Provide the [x, y] coordinate of the cell's center where the given text is located.  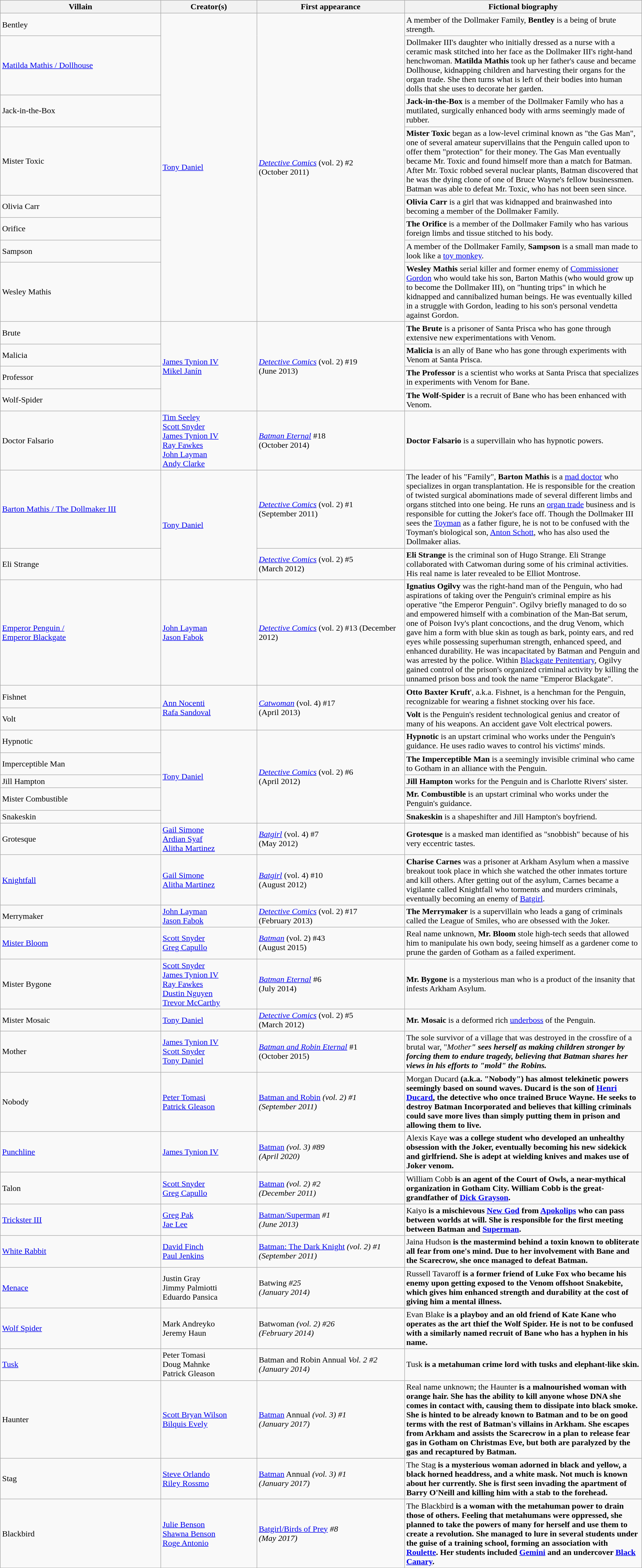
Fishnet [81, 697]
David FinchPaul Jenkins [209, 1251]
Batgirl/Birds of Prey #8(May 2017) [331, 1533]
Batman Eternal #6(July 2014) [331, 984]
Mother [81, 1052]
Otto Baxter Kruft', a.k.a. Fishnet, is a henchman for the Penguin, recognizable for wearing a fishnet stocking over his face. [523, 697]
James Tynion IVScott SnyderTony Daniel [209, 1052]
Olivia Carr [81, 207]
Knightfall [81, 880]
Batman and Robin (vol. 2) #1(September 2011) [331, 1102]
Batman (vol. 3) #89(April 2020) [331, 1152]
Batwoman (vol. 2) #26(February 2014) [331, 1329]
Talon [81, 1188]
James Tynion IVMikel Janín [209, 366]
Mister Combustible [81, 799]
Peter TomasiDoug MahnkePatrick Gleason [209, 1365]
Punchline [81, 1152]
Jill Hampton works for the Penguin and is Charlotte Rivers' sister. [523, 781]
A member of the Dollmaker Family, Sampson is a small man made to look like a toy monkey. [523, 251]
Batman/Superman #1(June 2013) [331, 1220]
Trickster III [81, 1220]
Batgirl (vol. 4) #7(May 2012) [331, 839]
Greg PakJae Lee [209, 1220]
Jack-in-the-Box [81, 111]
Imperceptible Man [81, 764]
Eli Strange [81, 564]
Batman and Robin Eternal #1(October 2015) [331, 1052]
Fictional biography [523, 7]
Batman (vol. 2) #43(August 2015) [331, 943]
Malicia [81, 355]
Batman: The Dark Knight (vol. 2) #1(September 2011) [331, 1251]
Mark AndreykoJeremy Haun [209, 1329]
The Imperceptible Man is a seemingly invisible criminal who came to Gotham in an alliance with the Penguin. [523, 764]
A member of the Dollmaker Family, Bentley is a being of brute strength. [523, 25]
Detective Comics (vol. 2) #17(February 2013) [331, 916]
Matilda Mathis / Dollhouse [81, 65]
Mister Toxic [81, 161]
The Orifice is a member of the Dollmaker Family who has various foreign limbs and tissue stitched to his body. [523, 229]
The Brute is a prisoner of Santa Prisca who has gone through extensive new experimentations with Venom. [523, 333]
Detective Comics (vol. 2) #1(September 2011) [331, 509]
Mister Bloom [81, 943]
Bentley [81, 25]
The Merrymaker is a supervillain who leads a gang of criminals called the League of Smiles, who are obsessed with the Joker. [523, 916]
Hypnotic is an upstart criminal who works under the Penguin's guidance. He uses radio waves to control his victims' minds. [523, 741]
Barton Mathis / The Dollmaker III [81, 509]
Creator(s) [209, 7]
Gail SimoneArdian SyafAlitha Martinez [209, 839]
Emperor Penguin /Emperor Blackgate [81, 633]
Peter TomasiPatrick Gleason [209, 1102]
Sampson [81, 251]
Haunter [81, 1419]
Merrymaker [81, 916]
Blackbird [81, 1533]
Wolf Spider [81, 1329]
Jack-in-the-Box is a member of the Dollmaker Family who has a mutilated, surgically enhanced body with arms seemingly made of rubber. [523, 111]
Villain [81, 7]
Detective Comics (vol. 2) #13 (December 2012) [331, 633]
Mr. Bygone is a mysterious man who is a product of the insanity that infests Arkham Asylum. [523, 984]
Hypnotic [81, 741]
Mister Bygone [81, 984]
Batman Eternal #18(October 2014) [331, 441]
Brute [81, 333]
Ann NocentiRafa Sandoval [209, 708]
Scott SnyderJames Tynion IVRay FawkesDustin NguyenTrevor McCarthy [209, 984]
Olivia Carr is a girl that was kidnapped and brainwashed into becoming a member of the Dollmaker Family. [523, 207]
White Rabbit [81, 1251]
Tusk is a metahuman crime lord with tusks and elephant-like skin. [523, 1365]
Tim SeeleyScott SnyderJames Tynion IVRay FawkesJohn LaymanAndy Clarke [209, 441]
Batgirl (vol. 4) #10(August 2012) [331, 880]
Justin GrayJimmy PalmiottiEduardo Pansica [209, 1287]
Gail SimoneAlitha Martinez [209, 880]
Steve OrlandoRiley Rossmo [209, 1479]
Mister Mosaic [81, 1020]
Snakeskin [81, 817]
Detective Comics (vol. 2) #2(October 2011) [331, 167]
Detective Comics (vol. 2) #6 (April 2012) [331, 777]
Snakeskin is a shapeshifter and Jill Hampton's boyfriend. [523, 817]
Tusk [81, 1365]
Grotesque is a masked man identified as "snobbish" because of his very eccentric tastes. [523, 839]
James Tynion IV [209, 1152]
Detective Comics (vol. 2) #19(June 2013) [331, 366]
Catwoman (vol. 4) #17(April 2013) [331, 708]
Doctor Falsario is a supervillain who has hypnotic powers. [523, 441]
Orifice [81, 229]
Doctor Falsario [81, 441]
Mr. Mosaic is a deformed rich underboss of the Penguin. [523, 1020]
Malicia is an ally of Bane who has gone through experiments with Venom at Santa Prisca. [523, 355]
Batwing #25(January 2014) [331, 1287]
The Wolf-Spider is a recruit of Bane who has been enhanced with Venom. [523, 399]
Jill Hampton [81, 781]
The Professor is a scientist who works at Santa Prisca that specializes in experiments with Venom for Bane. [523, 377]
Mr. Combustible is an upstart criminal who works under the Penguin's guidance. [523, 799]
Professor [81, 377]
Scott Bryan WilsonBilquis Evely [209, 1419]
Wolf-Spider [81, 399]
Volt is the Penguin's resident technological genius and creator of many of his weapons. An accident gave Volt electrical powers. [523, 719]
William Cobb is an agent of the Court of Owls, a near-mythical organization in Gotham City. William Cobb is the great-grandfather of Dick Grayson. [523, 1188]
First appearance [331, 7]
Menace [81, 1287]
Batman and Robin Annual Vol. 2 #2(January 2014) [331, 1365]
Stag [81, 1479]
Volt [81, 719]
Grotesque [81, 839]
Wesley Mathis [81, 292]
Nobody [81, 1102]
Batman (vol. 2) #2(December 2011) [331, 1188]
Julie BensonShawna BensonRoge Antonio [209, 1533]
